Search for the cell housing the specified text and yield its (x, y) center coordinate. 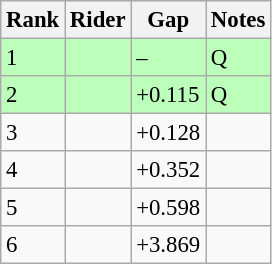
+0.128 (168, 133)
Rider (98, 20)
+0.598 (168, 208)
Rank (33, 20)
2 (33, 95)
+0.115 (168, 95)
1 (33, 58)
6 (33, 245)
4 (33, 170)
Notes (238, 20)
Gap (168, 20)
3 (33, 133)
+0.352 (168, 170)
– (168, 58)
+3.869 (168, 245)
5 (33, 208)
